From the cell containing the given text, extract its center point as [X, Y] coordinate. 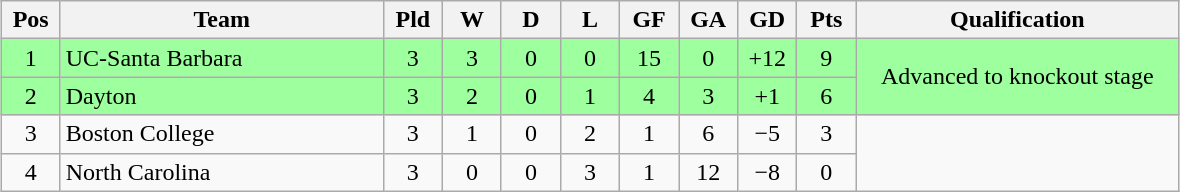
9 [826, 58]
North Carolina [222, 172]
UC-Santa Barbara [222, 58]
GD [768, 20]
Dayton [222, 96]
Advanced to knockout stage [1018, 77]
+1 [768, 96]
D [530, 20]
−8 [768, 172]
GF [650, 20]
Pts [826, 20]
12 [708, 172]
Team [222, 20]
15 [650, 58]
W [472, 20]
Boston College [222, 134]
−5 [768, 134]
Pld [412, 20]
GA [708, 20]
Pos [30, 20]
L [590, 20]
Qualification [1018, 20]
+12 [768, 58]
